Locate the cell with the specified text and output its [x, y] center coordinate. 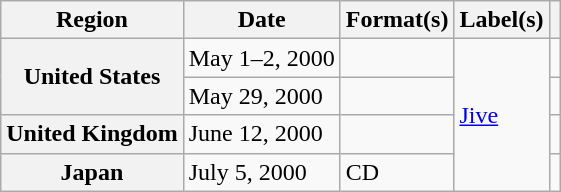
May 29, 2000 [262, 96]
United Kingdom [92, 134]
CD [397, 172]
July 5, 2000 [262, 172]
Date [262, 20]
Format(s) [397, 20]
June 12, 2000 [262, 134]
Japan [92, 172]
United States [92, 77]
Jive [502, 115]
May 1–2, 2000 [262, 58]
Label(s) [502, 20]
Region [92, 20]
